Identify which cell holds the provided text, then report its (X, Y) central coordinate. 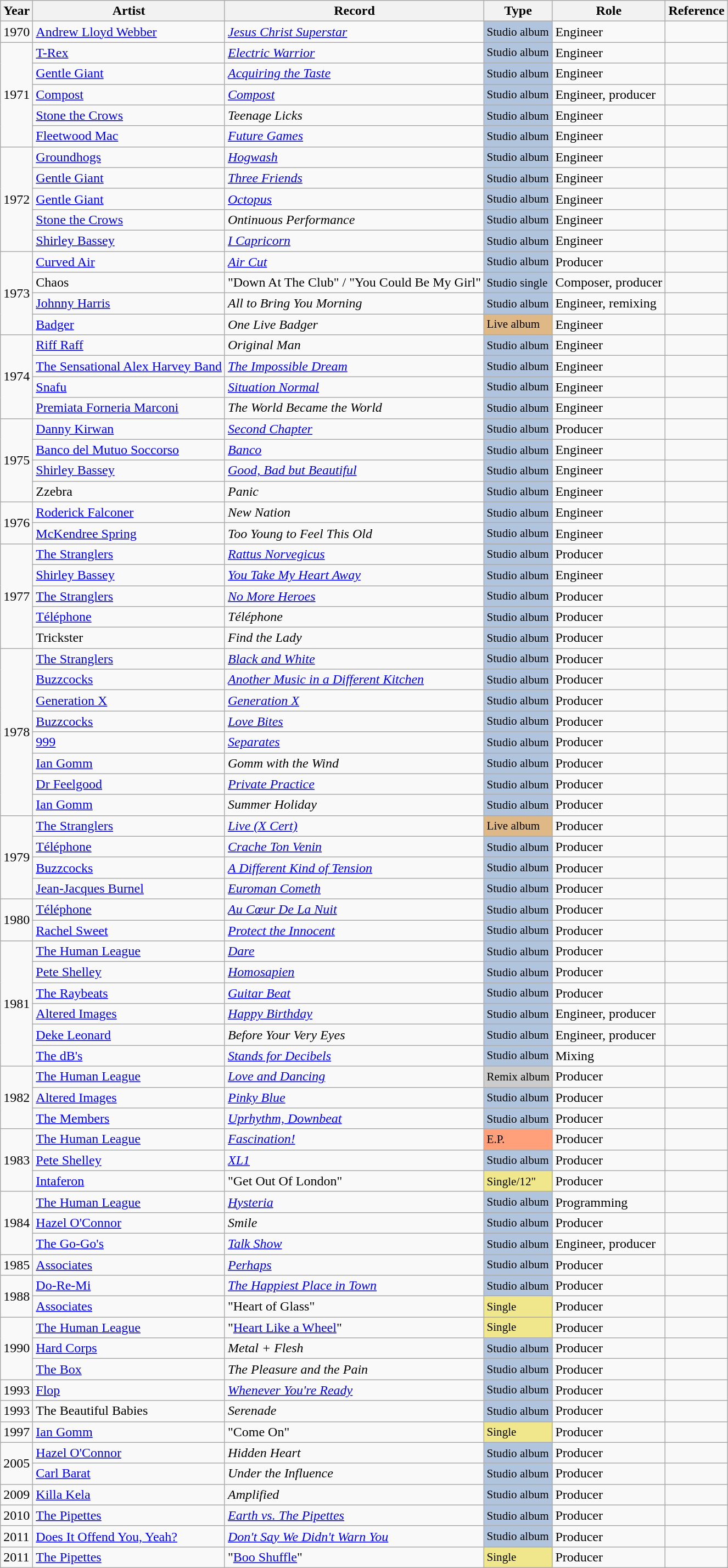
The Raybeats (129, 993)
Gomm with the Wind (354, 763)
Remix album (518, 1077)
Premiata Forneria Marconi (129, 408)
Panic (354, 491)
Too Young to Feel This Old (354, 533)
Artist (129, 11)
Talk Show (354, 1244)
Jean-Jacques Burnel (129, 888)
Before Your Very Eyes (354, 1035)
1980 (16, 920)
A Different Kind of Tension (354, 867)
Banco del Mutuo Soccorso (129, 450)
999 (129, 742)
Hard Corps (129, 1348)
One Live Badger (354, 324)
Programming (609, 1202)
Acquiring the Taste (354, 74)
Crache Ton Venin (354, 847)
"Down At The Club" / "You Could Be My Girl" (354, 283)
1974 (16, 377)
Good, Bad but Beautiful (354, 471)
1988 (16, 1296)
Hysteria (354, 1202)
The Go-Go's (129, 1244)
Metal + Flesh (354, 1348)
Amplified (354, 1494)
1983 (16, 1160)
2005 (16, 1463)
Dr Feelgood (129, 784)
Live (X Cert) (354, 826)
1984 (16, 1223)
Fascination! (354, 1139)
All to Bring You Morning (354, 304)
Dare (354, 951)
Hidden Heart (354, 1453)
The World Became the World (354, 408)
E.P. (518, 1139)
Situation Normal (354, 387)
Hogwash (354, 157)
Year (16, 11)
Teenage Licks (354, 115)
Role (609, 11)
Roderick Falconer (129, 512)
Whenever You're Ready (354, 1390)
1972 (16, 199)
Ontinuous Performance (354, 220)
Studio single (518, 283)
Love and Dancing (354, 1077)
Fleetwood Mac (129, 136)
"Come On" (354, 1432)
Mixing (609, 1056)
Johnny Harris (129, 304)
Earth vs. The Pipettes (354, 1515)
1997 (16, 1432)
1973 (16, 293)
1971 (16, 94)
1978 (16, 732)
The dB's (129, 1056)
Jesus Christ Superstar (354, 32)
Engineer, remixing (609, 304)
Another Music in a Different Kitchen (354, 680)
Serenade (354, 1411)
Homosapien (354, 972)
Find the Lady (354, 638)
Rachel Sweet (129, 931)
T-Rex (129, 53)
1976 (16, 523)
2009 (16, 1494)
Riff Raff (129, 345)
Carl Barat (129, 1474)
Record (354, 11)
Black and White (354, 659)
McKendree Spring (129, 533)
Future Games (354, 136)
Intaferon (129, 1181)
Snafu (129, 387)
Single/12" (518, 1181)
The Pleasure and the Pain (354, 1369)
The Impossible Dream (354, 366)
Flop (129, 1390)
Smile (354, 1223)
1981 (16, 1004)
Killa Kela (129, 1494)
"Heart Like a Wheel" (354, 1328)
"Heart of Glass" (354, 1307)
"Get Out Of London" (354, 1181)
XL1 (354, 1160)
1975 (16, 460)
The Members (129, 1118)
The Beautiful Babies (129, 1411)
1982 (16, 1097)
Electric Warrior (354, 53)
The Sensational Alex Harvey Band (129, 366)
Groundhogs (129, 157)
Air Cut (354, 262)
Au Cœur De La Nuit (354, 909)
I Capricorn (354, 240)
No More Heroes (354, 596)
2010 (16, 1515)
Trickster (129, 638)
Love Bites (354, 721)
Composer, producer (609, 283)
The Box (129, 1369)
Banco (354, 450)
Uprhythm, Downbeat (354, 1118)
Guitar Beat (354, 993)
Second Chapter (354, 429)
Summer Holiday (354, 805)
Original Man (354, 345)
Protect the Innocent (354, 931)
Don't Say We Didn't Warn You (354, 1536)
"Boo Shuffle" (354, 1557)
Curved Air (129, 262)
Chaos (129, 283)
Reference (696, 11)
Happy Birthday (354, 1014)
1990 (16, 1348)
Perhaps (354, 1264)
Three Friends (354, 178)
Type (518, 11)
Euroman Cometh (354, 888)
1977 (16, 596)
Do-Re-Mi (129, 1286)
Pinky Blue (354, 1097)
Separates (354, 742)
Zzebra (129, 491)
Andrew Lloyd Webber (129, 32)
1985 (16, 1264)
Private Practice (354, 784)
Danny Kirwan (129, 429)
The Happiest Place in Town (354, 1286)
Stands for Decibels (354, 1056)
Does It Offend You, Yeah? (129, 1536)
1979 (16, 857)
Under the Influence (354, 1474)
New Nation (354, 512)
Badger (129, 324)
Octopus (354, 199)
Deke Leonard (129, 1035)
You Take My Heart Away (354, 575)
1970 (16, 32)
Rattus Norvegicus (354, 554)
